Return the (x, y) coordinate for the center point of the cell that contains the specified text.  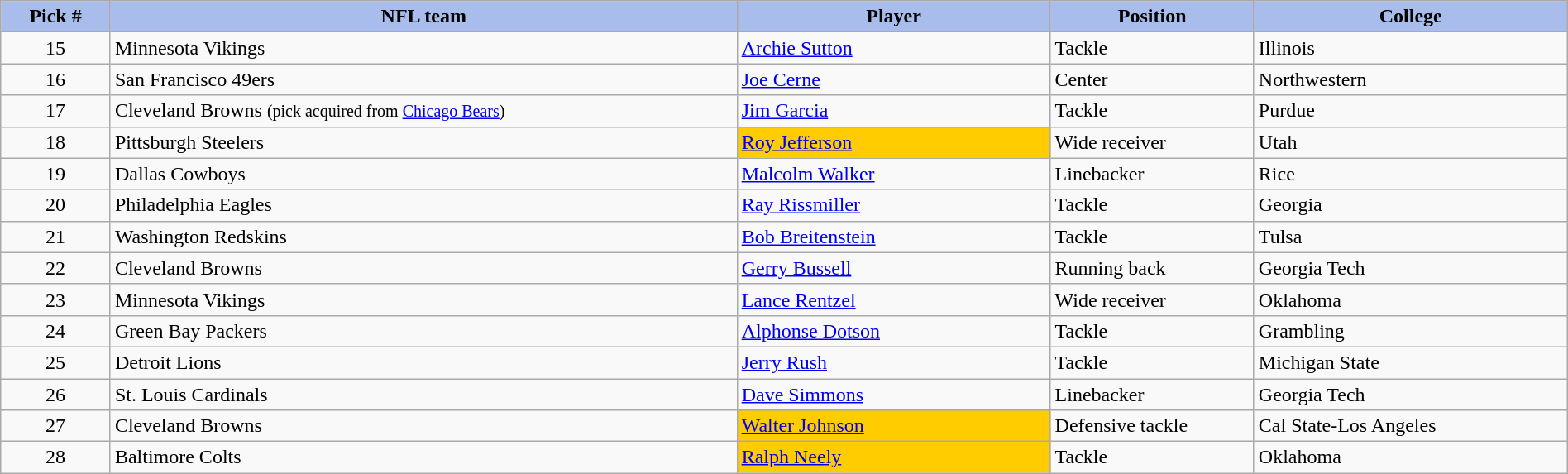
Defensive tackle (1152, 426)
Center (1152, 79)
Georgia (1411, 205)
Michigan State (1411, 362)
Gerry Bussell (893, 268)
San Francisco 49ers (423, 79)
Baltimore Colts (423, 457)
Green Bay Packers (423, 331)
Purdue (1411, 111)
21 (56, 237)
20 (56, 205)
17 (56, 111)
Washington Redskins (423, 237)
College (1411, 17)
Tulsa (1411, 237)
Detroit Lions (423, 362)
23 (56, 299)
Player (893, 17)
Dallas Cowboys (423, 174)
St. Louis Cardinals (423, 395)
Northwestern (1411, 79)
Joe Cerne (893, 79)
Pittsburgh Steelers (423, 142)
Walter Johnson (893, 426)
Malcolm Walker (893, 174)
25 (56, 362)
26 (56, 395)
19 (56, 174)
Running back (1152, 268)
Utah (1411, 142)
Ray Rissmiller (893, 205)
Illinois (1411, 48)
Alphonse Dotson (893, 331)
16 (56, 79)
Dave Simmons (893, 395)
18 (56, 142)
Rice (1411, 174)
15 (56, 48)
Ralph Neely (893, 457)
22 (56, 268)
Archie Sutton (893, 48)
24 (56, 331)
Lance Rentzel (893, 299)
Cal State-Los Angeles (1411, 426)
28 (56, 457)
Cleveland Browns (pick acquired from Chicago Bears) (423, 111)
Pick # (56, 17)
Roy Jefferson (893, 142)
Bob Breitenstein (893, 237)
Grambling (1411, 331)
Jerry Rush (893, 362)
NFL team (423, 17)
Philadelphia Eagles (423, 205)
Jim Garcia (893, 111)
Position (1152, 17)
27 (56, 426)
